For the text-containing cell, return its midpoint in [x, y] coordinate format. 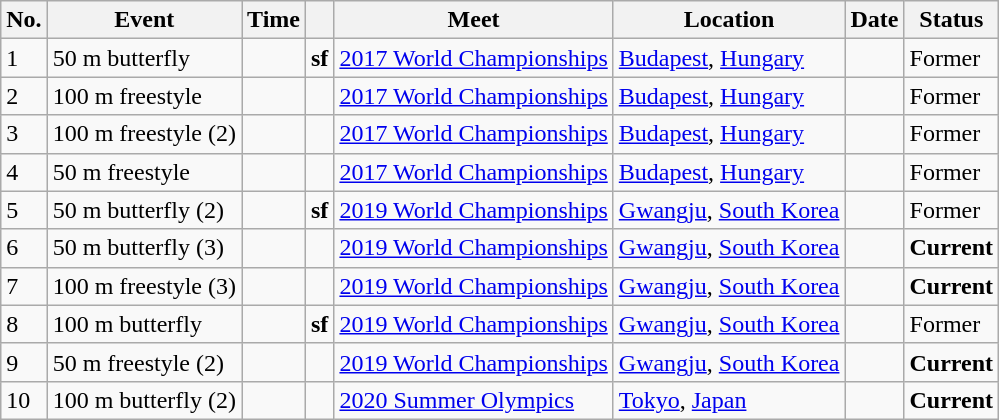
100 m butterfly (2) [144, 400]
4 [24, 172]
Meet [474, 20]
9 [24, 362]
Date [874, 20]
1 [24, 58]
100 m freestyle (2) [144, 134]
Time [274, 20]
2 [24, 96]
50 m butterfly (3) [144, 248]
100 m freestyle [144, 96]
50 m freestyle (2) [144, 362]
100 m freestyle (3) [144, 286]
50 m freestyle [144, 172]
7 [24, 286]
10 [24, 400]
2020 Summer Olympics [474, 400]
100 m butterfly [144, 324]
Event [144, 20]
Status [952, 20]
6 [24, 248]
50 m butterfly (2) [144, 210]
8 [24, 324]
Location [729, 20]
No. [24, 20]
Tokyo, Japan [729, 400]
3 [24, 134]
5 [24, 210]
50 m butterfly [144, 58]
